Scan for the cell matching the given text and deliver its [X, Y] coordinate at center. 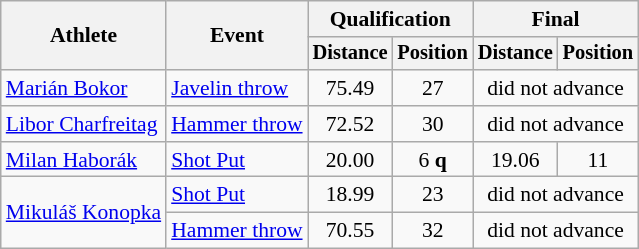
11 [598, 160]
Javelin throw [236, 88]
72.52 [350, 124]
70.55 [350, 231]
23 [432, 195]
Milan Haborák [84, 160]
18.99 [350, 195]
20.00 [350, 160]
Qualification [390, 19]
Final [556, 19]
6 q [432, 160]
30 [432, 124]
19.06 [516, 160]
32 [432, 231]
75.49 [350, 88]
Athlete [84, 36]
Mikuláš Konopka [84, 212]
Marián Bokor [84, 88]
Libor Charfreitag [84, 124]
Event [236, 36]
27 [432, 88]
